Return the (X, Y) coordinate for the center point of the cell that contains the specified text.  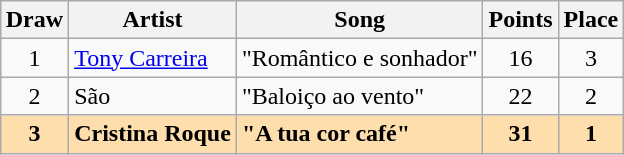
"Romântico e sonhador" (360, 58)
Artist (153, 20)
Tony Carreira (153, 58)
"A tua cor café" (360, 134)
"Baloiço ao vento" (360, 96)
Draw (34, 20)
Place (591, 20)
16 (520, 58)
22 (520, 96)
31 (520, 134)
Cristina Roque (153, 134)
São (153, 96)
Points (520, 20)
Song (360, 20)
